Find where the given text appears and provide that cell's center as [x, y] coordinate. 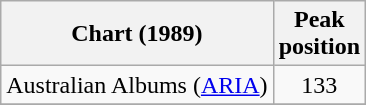
Australian Albums (ARIA) [137, 85]
Peakposition [319, 34]
133 [319, 85]
Chart (1989) [137, 34]
